Provide the [x, y] coordinate of the cell's center where the given text is located.  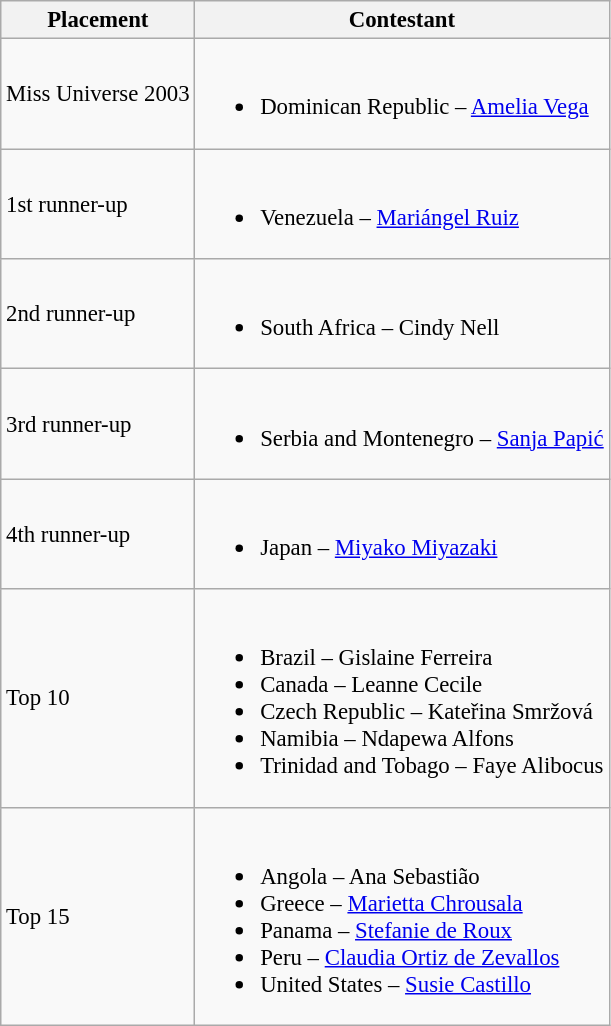
4th runner-up [98, 534]
Miss Universe 2003 [98, 94]
Angola – Ana Sebastião Greece – Marietta Chrousala Panama – Stefanie de Roux Peru – Claudia Ortiz de Zevallos United States – Susie Castillo [402, 916]
Brazil – Gislaine Ferreira Canada – Leanne Cecile Czech Republic – Kateřina Smržová Namibia – Ndapewa Alfons Trinidad and Tobago – Faye Alibocus [402, 698]
Top 15 [98, 916]
South Africa – Cindy Nell [402, 314]
2nd runner-up [98, 314]
Dominican Republic – Amelia Vega [402, 94]
1st runner-up [98, 204]
3rd runner-up [98, 424]
Serbia and Montenegro – Sanja Papić [402, 424]
Placement [98, 20]
Venezuela – Mariángel Ruiz [402, 204]
Contestant [402, 20]
Top 10 [98, 698]
Japan – Miyako Miyazaki [402, 534]
